For the text-containing cell, return its midpoint in [x, y] coordinate format. 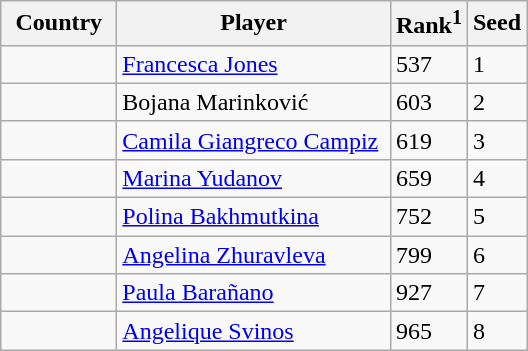
4 [496, 178]
Rank1 [428, 24]
619 [428, 140]
1 [496, 64]
Francesca Jones [254, 64]
Country [59, 24]
Polina Bakhmutkina [254, 217]
2 [496, 102]
Angelique Svinos [254, 331]
965 [428, 331]
537 [428, 64]
Paula Barañano [254, 293]
799 [428, 255]
8 [496, 331]
Camila Giangreco Campiz [254, 140]
5 [496, 217]
Marina Yudanov [254, 178]
6 [496, 255]
7 [496, 293]
927 [428, 293]
Bojana Marinković [254, 102]
659 [428, 178]
Angelina Zhuravleva [254, 255]
Player [254, 24]
3 [496, 140]
603 [428, 102]
Seed [496, 24]
752 [428, 217]
